Search for the cell housing the specified text and yield its [X, Y] center coordinate. 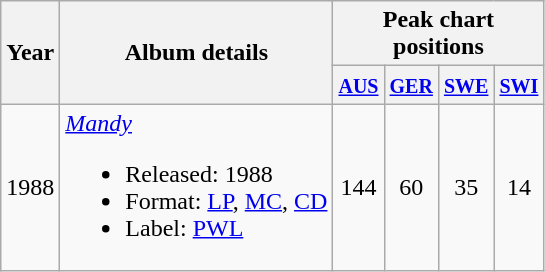
60 [411, 188]
14 [519, 188]
Peak chartpositions [438, 34]
1988 [30, 188]
35 [466, 188]
MandyReleased: 1988Format: LP, MC, CDLabel: PWL [196, 188]
SWE [466, 85]
144 [358, 188]
GER [411, 85]
AUS [358, 85]
Year [30, 52]
SWI [519, 85]
Album details [196, 52]
